Output the (X, Y) coordinate of the center of the cell containing the given text.  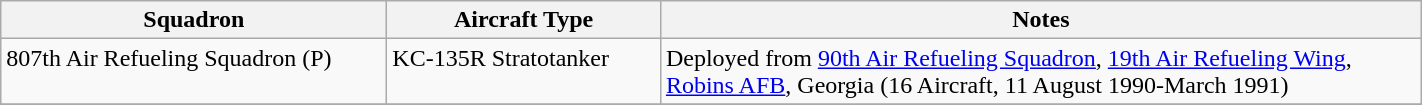
Deployed from 90th Air Refueling Squadron, 19th Air Refueling Wing, Robins AFB, Georgia (16 Aircraft, 11 August 1990-March 1991) (1040, 72)
KC-135R Stratotanker (524, 72)
Squadron (194, 20)
Notes (1040, 20)
Aircraft Type (524, 20)
807th Air Refueling Squadron (P) (194, 72)
